Search for the cell housing the specified text and yield its (x, y) center coordinate. 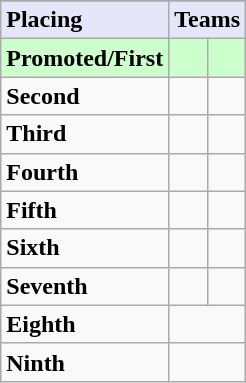
Third (85, 134)
Ninth (85, 362)
Seventh (85, 286)
Fourth (85, 172)
Promoted/First (85, 58)
Sixth (85, 248)
Teams (208, 20)
Eighth (85, 324)
Placing (85, 20)
Fifth (85, 210)
Second (85, 96)
